Extract the [X, Y] coordinate from the center of the cell holding the provided text.  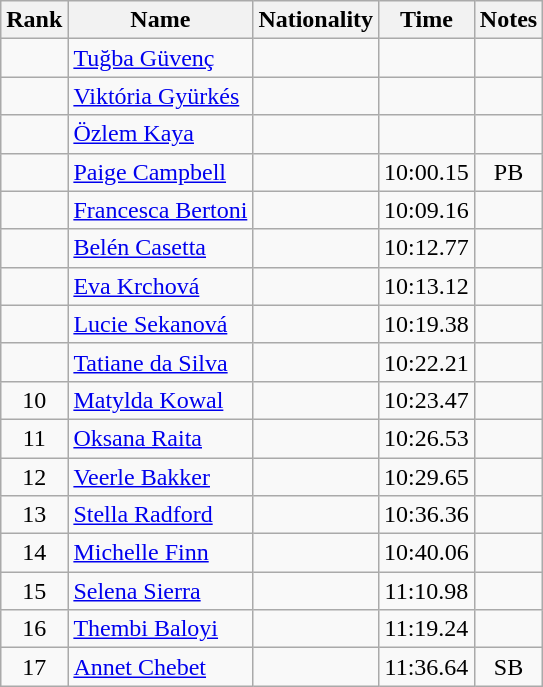
11:36.64 [427, 667]
Viktória Gyürkés [160, 96]
10:26.53 [427, 438]
10:22.21 [427, 362]
Belén Casetta [160, 248]
Time [427, 20]
PB [508, 172]
Francesca Bertoni [160, 210]
Lucie Sekanová [160, 324]
Oksana Raita [160, 438]
Rank [34, 20]
Michelle Finn [160, 553]
10:40.06 [427, 553]
11:10.98 [427, 591]
Matylda Kowal [160, 400]
Veerle Bakker [160, 477]
10:29.65 [427, 477]
10:19.38 [427, 324]
Annet Chebet [160, 667]
Selena Sierra [160, 591]
11 [34, 438]
Thembi Baloyi [160, 629]
14 [34, 553]
10:12.77 [427, 248]
15 [34, 591]
10:09.16 [427, 210]
Notes [508, 20]
Paige Campbell [160, 172]
16 [34, 629]
17 [34, 667]
11:19.24 [427, 629]
13 [34, 515]
10:13.12 [427, 286]
Tuğba Güvenç [160, 58]
10:36.36 [427, 515]
10:23.47 [427, 400]
Tatiane da Silva [160, 362]
Stella Radford [160, 515]
10:00.15 [427, 172]
Name [160, 20]
SB [508, 667]
12 [34, 477]
Özlem Kaya [160, 134]
10 [34, 400]
Nationality [316, 20]
Eva Krchová [160, 286]
